Determine the [X, Y] coordinate at the center of the cell enclosing the given text.  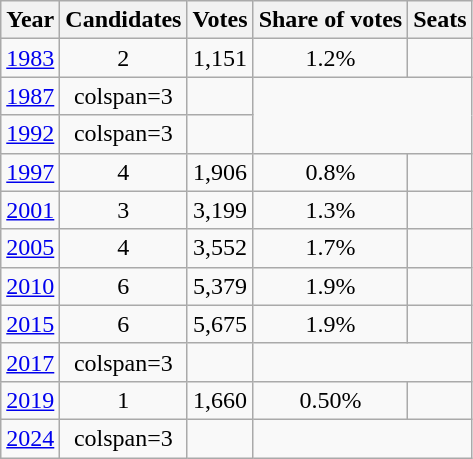
2 [124, 58]
1983 [30, 58]
0.8% [330, 172]
1997 [30, 172]
Votes [220, 20]
2017 [30, 362]
Candidates [124, 20]
2005 [30, 248]
1.3% [330, 210]
1987 [30, 96]
3 [124, 210]
Year [30, 20]
1992 [30, 134]
2001 [30, 210]
5,379 [220, 286]
5,675 [220, 324]
1,151 [220, 58]
1 [124, 400]
0.50% [330, 400]
2015 [30, 324]
Share of votes [330, 20]
1,906 [220, 172]
2024 [30, 438]
2019 [30, 400]
Seats [440, 20]
3,199 [220, 210]
1.7% [330, 248]
1.2% [330, 58]
2010 [30, 286]
1,660 [220, 400]
3,552 [220, 248]
